Determine the (x, y) coordinate at the center of the cell enclosing the given text.  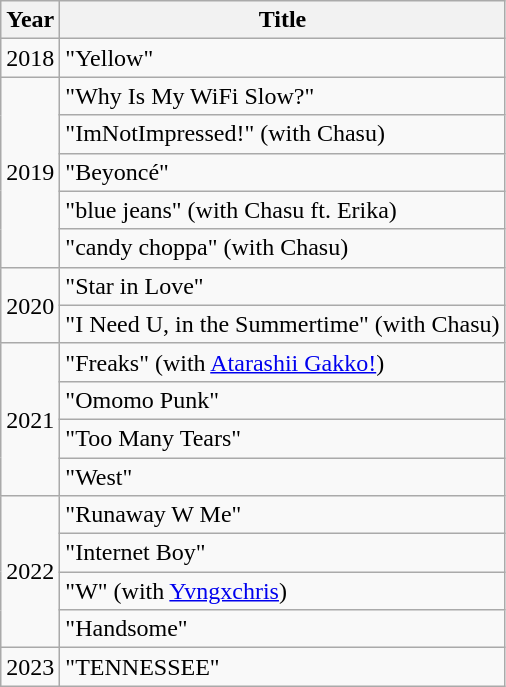
"Freaks" (with Atarashii Gakko!) (282, 362)
"W" (with Yvngxchris) (282, 591)
"Handsome" (282, 629)
2022 (30, 572)
"Internet Boy" (282, 553)
"ImNotImpressed!" (with Chasu) (282, 134)
"candy choppa" (with Chasu) (282, 248)
2020 (30, 305)
Title (282, 20)
"Star in Love" (282, 286)
"Why Is My WiFi Slow?" (282, 96)
"Runaway W Me" (282, 515)
"Too Many Tears" (282, 438)
"Beyoncé" (282, 172)
"I Need U, in the Summertime" (with Chasu) (282, 324)
"TENNESSEE" (282, 667)
"blue jeans" (with Chasu ft. Erika) (282, 210)
"West" (282, 477)
"Yellow" (282, 58)
2019 (30, 172)
2021 (30, 419)
Year (30, 20)
"Omomo Punk" (282, 400)
2023 (30, 667)
2018 (30, 58)
